Capture the cell that displays the provided text and extract its [x, y] central coordinate. 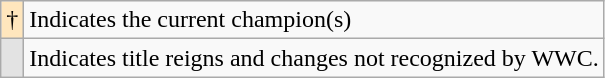
† [12, 20]
Indicates the current champion(s) [314, 20]
Indicates title reigns and changes not recognized by WWC. [314, 58]
